Capture the cell that displays the provided text and extract its (x, y) central coordinate. 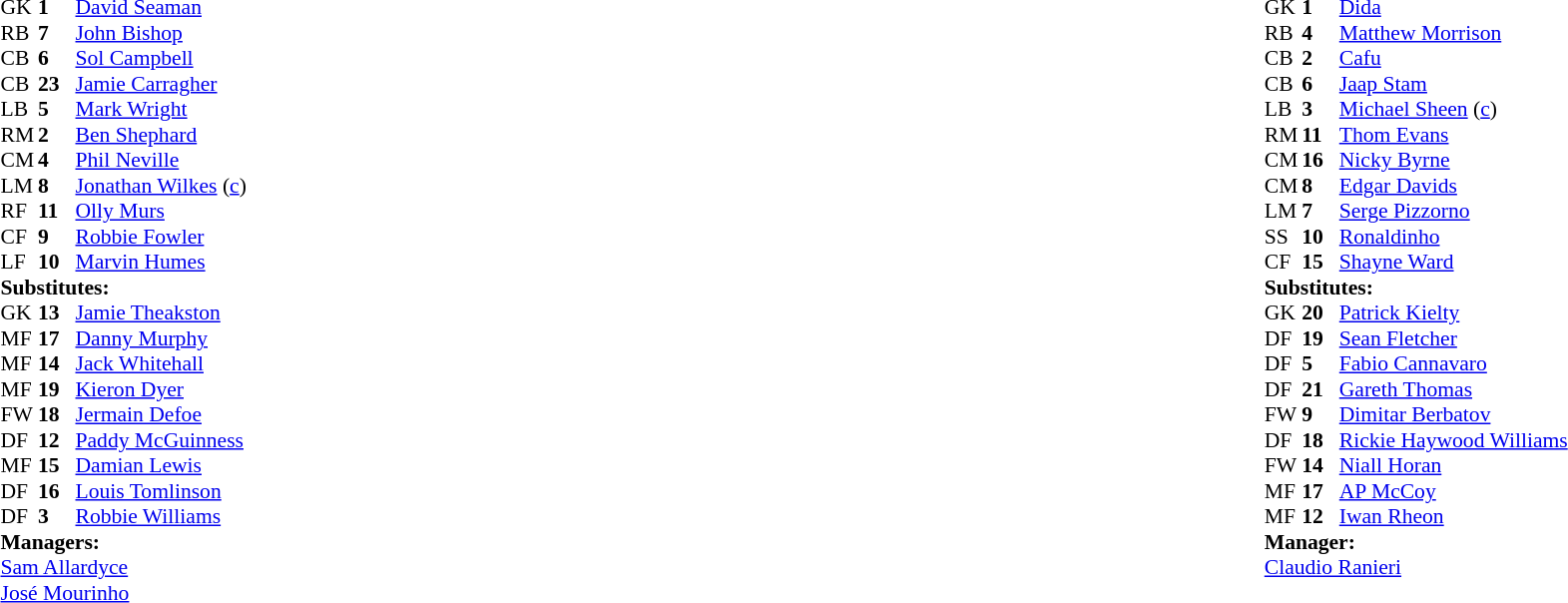
Niall Horan (1453, 466)
Sol Campbell (162, 59)
Jermain Defoe (162, 414)
Fabio Cannavaro (1453, 364)
Paddy McGuinness (162, 440)
RF (19, 211)
Dimitar Berbatov (1453, 414)
21 (1320, 389)
AP McCoy (1453, 491)
Robbie Fowler (162, 237)
SS (1284, 237)
LF (19, 263)
Matthew Morrison (1453, 33)
Gareth Thomas (1453, 389)
John Bishop (162, 33)
Manager: (1416, 542)
Jack Whitehall (162, 364)
Iwan Rheon (1453, 516)
Damian Lewis (162, 466)
Danny Murphy (162, 338)
Ben Shephard (162, 135)
Jamie Carragher (162, 84)
Sean Fletcher (1453, 338)
20 (1320, 312)
Patrick Kielty (1453, 312)
13 (57, 312)
Louis Tomlinson (162, 491)
Jaap Stam (1453, 84)
Olly Murs (162, 211)
Serge Pizzorno (1453, 211)
Michael Sheen (c) (1453, 109)
Edgar Davids (1453, 186)
Ronaldinho (1453, 237)
Cafu (1453, 59)
Managers: (123, 542)
Robbie Williams (162, 516)
Kieron Dyer (162, 389)
Shayne Ward (1453, 263)
Thom Evans (1453, 135)
Claudio Ranieri (1416, 568)
Nicky Byrne (1453, 161)
Phil Neville (162, 161)
Jonathan Wilkes (c) (162, 186)
Rickie Haywood Williams (1453, 440)
23 (57, 84)
Marvin Humes (162, 263)
Jamie Theakston (162, 312)
Mark Wright (162, 109)
